Search for the cell housing the specified text and yield its (x, y) center coordinate. 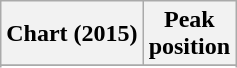
Chart (2015) (72, 34)
Peakposition (189, 34)
